Search for the cell housing the specified text and yield its (x, y) center coordinate. 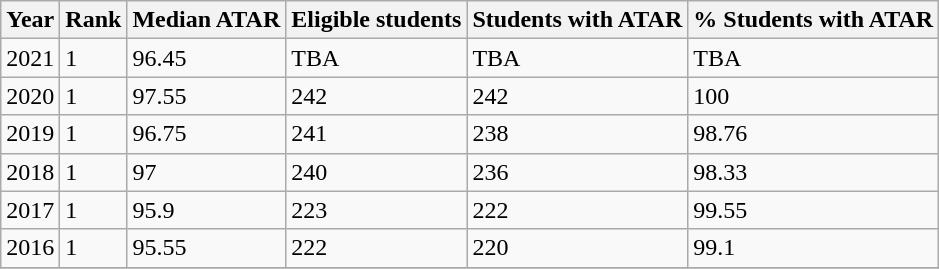
2017 (30, 210)
241 (376, 134)
96.75 (206, 134)
220 (578, 248)
223 (376, 210)
99.1 (814, 248)
97 (206, 172)
2019 (30, 134)
98.76 (814, 134)
97.55 (206, 96)
% Students with ATAR (814, 20)
2021 (30, 58)
96.45 (206, 58)
Rank (94, 20)
Eligible students (376, 20)
2016 (30, 248)
236 (578, 172)
95.55 (206, 248)
95.9 (206, 210)
240 (376, 172)
2018 (30, 172)
238 (578, 134)
Students with ATAR (578, 20)
100 (814, 96)
99.55 (814, 210)
Year (30, 20)
2020 (30, 96)
98.33 (814, 172)
Median ATAR (206, 20)
